For the text-containing cell, return its midpoint in [x, y] coordinate format. 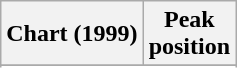
Peakposition [189, 34]
Chart (1999) [72, 34]
